Locate the cell with the specified text and output its (x, y) center coordinate. 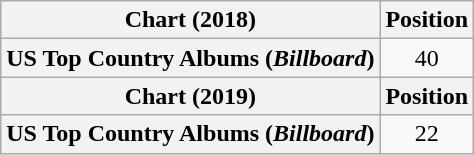
Chart (2019) (190, 96)
40 (427, 58)
22 (427, 134)
Chart (2018) (190, 20)
